For the text-containing cell, return its midpoint in (X, Y) coordinate format. 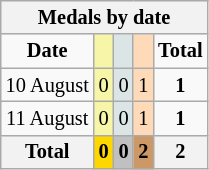
Medals by date (104, 17)
Date (48, 51)
11 August (48, 118)
10 August (48, 85)
